Provide the [x, y] coordinate of the cell's center where the given text is located.  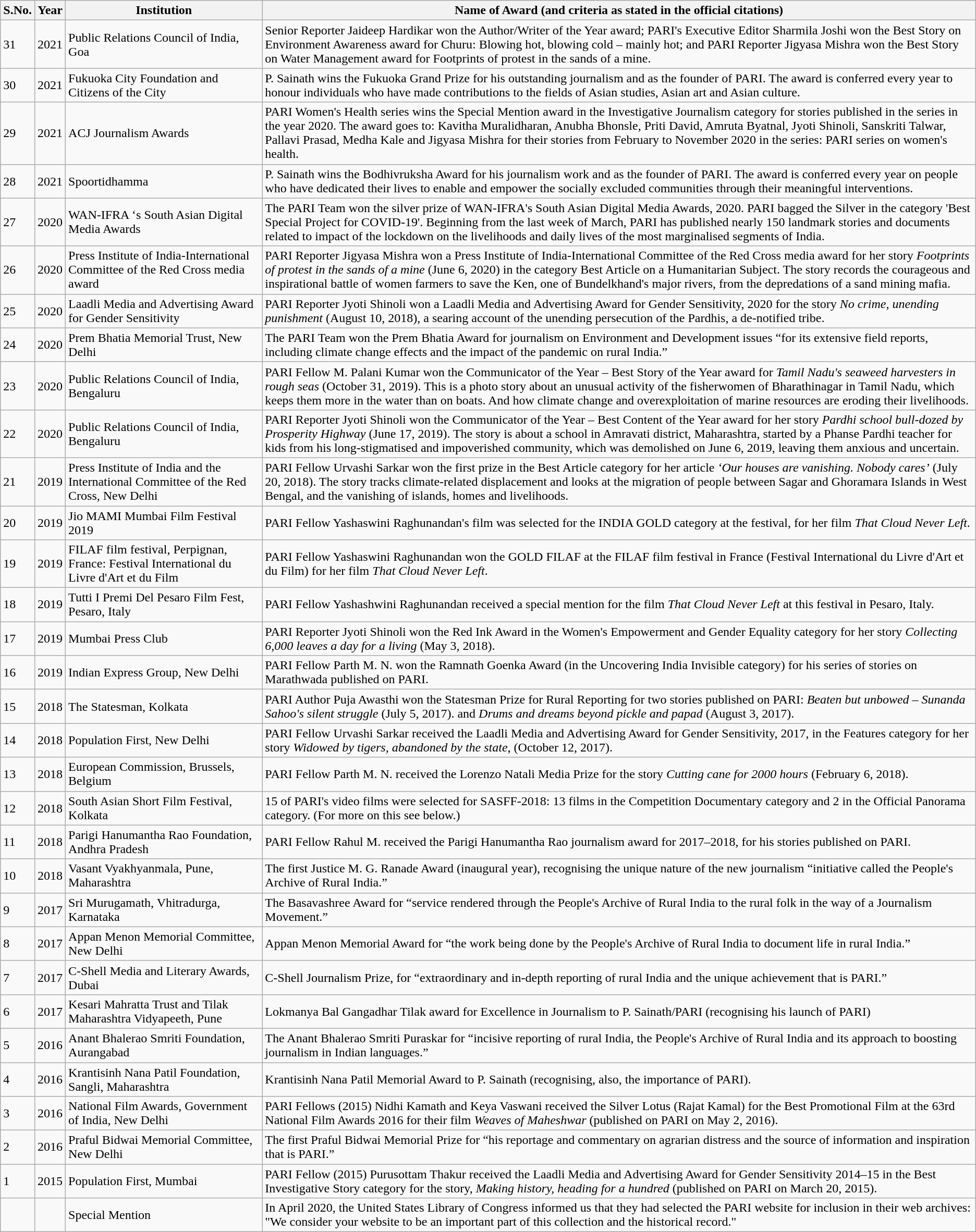
Lokmanya Bal Gangadhar Tilak award for Excellence in Journalism to P. Sainath/PARI (recognising his launch of PARI) [619, 1011]
Laadli Media and Advertising Award for Gender Sensitivity [164, 311]
European Commission, Brussels, Belgium [164, 774]
4 [18, 1079]
Parigi Hanumantha Rao Foundation, Andhra Pradesh [164, 842]
29 [18, 133]
7 [18, 978]
25 [18, 311]
ACJ Journalism Awards [164, 133]
Press Institute of India and the International Committee of the Red Cross, New Delhi [164, 482]
27 [18, 222]
3 [18, 1113]
Fukuoka City Foundation and Citizens of the City [164, 85]
Indian Express Group, New Delhi [164, 672]
Institution [164, 10]
12 [18, 808]
Press Institute of India-International Committee of the Red Cross media award [164, 270]
PARI Fellow Yashaswini Raghunandan's film was selected for the INDIA GOLD category at the festival, for her film That Cloud Never Left. [619, 522]
2 [18, 1148]
15 [18, 707]
Year [50, 10]
22 [18, 434]
Sri Murugamath, Vhitradurga, Karnataka [164, 910]
The Basavashree Award for “service rendered through the People's Archive of Rural India to the rural folk in the way of a Journalism Movement.” [619, 910]
20 [18, 522]
13 [18, 774]
30 [18, 85]
10 [18, 876]
17 [18, 639]
WAN-IFRA ‘s South Asian Digital Media Awards [164, 222]
C-Shell Journalism Prize, for “extraordinary and in-depth reporting of rural India and the unique achievement that is PARI.” [619, 978]
26 [18, 270]
Population First, Mumbai [164, 1181]
PARI Fellow Rahul M. received the Parigi Hanumantha Rao journalism award for 2017–2018, for his stories published on PARI. [619, 842]
Praful Bidwai Memorial Committee, New Delhi [164, 1148]
8 [18, 943]
19 [18, 564]
2015 [50, 1181]
6 [18, 1011]
16 [18, 672]
Vasant Vyakhyanmala, Pune, Maharashtra [164, 876]
Appan Menon Memorial Award for “the work being done by the People's Archive of Rural India to document life in rural India.” [619, 943]
Public Relations Council of India, Goa [164, 44]
Population First, New Delhi [164, 740]
28 [18, 181]
Name of Award (and criteria as stated in the official citations) [619, 10]
11 [18, 842]
National Film Awards, Government of India, New Delhi [164, 1113]
Tutti I Premi Del Pesaro Film Fest, Pesaro, Italy [164, 605]
FILAF film festival, Perpignan, France: Festival International du Livre d'Art et du Film [164, 564]
5 [18, 1045]
Jio MAMI Mumbai Film Festival 2019 [164, 522]
31 [18, 44]
Special Mention [164, 1215]
9 [18, 910]
Spoortidhamma [164, 181]
Kesari Mahratta Trust and Tilak Maharashtra Vidyapeeth, Pune [164, 1011]
The Statesman, Kolkata [164, 707]
24 [18, 345]
1 [18, 1181]
Appan Menon Memorial Committee, New Delhi [164, 943]
PARI Fellow Yashashwini Raghunandan received a special mention for the film That Cloud Never Left at this festival in Pesaro, Italy. [619, 605]
Krantisinh Nana Patil Foundation, Sangli, Maharashtra [164, 1079]
Anant Bhalerao Smriti Foundation, Aurangabad [164, 1045]
18 [18, 605]
PARI Fellow Parth M. N. received the Lorenzo Natali Media Prize for the story Cutting cane for 2000 hours (February 6, 2018). [619, 774]
23 [18, 386]
South Asian Short Film Festival, Kolkata [164, 808]
Krantisinh Nana Patil Memorial Award to P. Sainath (recognising, also, the importance of PARI). [619, 1079]
Prem Bhatia Memorial Trust, New Delhi [164, 345]
Mumbai Press Club [164, 639]
14 [18, 740]
S.No. [18, 10]
21 [18, 482]
C-Shell Media and Literary Awards, Dubai [164, 978]
